Find where the given text appears and provide that cell's center as (X, Y) coordinate. 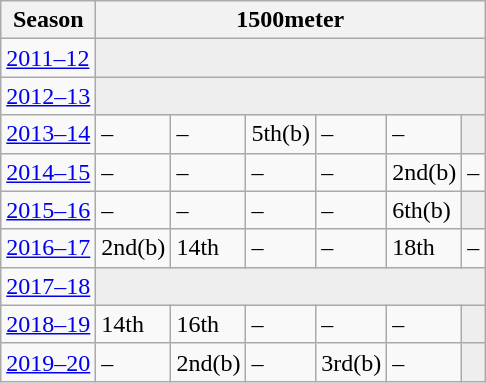
2017–18 (48, 286)
2013–14 (48, 134)
2018–19 (48, 324)
Season (48, 20)
5th(b) (281, 134)
2016–17 (48, 248)
16th (208, 324)
2011–12 (48, 58)
6th(b) (424, 210)
1500meter (290, 20)
2014–15 (48, 172)
18th (424, 248)
2012–13 (48, 96)
2019–20 (48, 362)
3rd(b) (352, 362)
2015–16 (48, 210)
